Provide the [X, Y] coordinate of the cell's center where the given text is located.  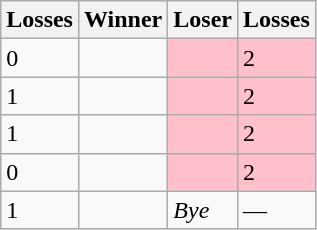
Bye [203, 210]
— [277, 210]
Loser [203, 20]
Winner [122, 20]
